Scan for the cell matching the given text and deliver its (X, Y) coordinate at center. 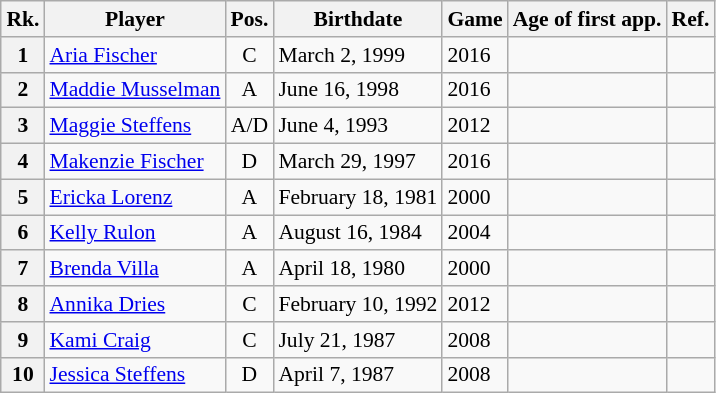
Player (134, 19)
Game (474, 19)
1 (22, 55)
A/D (249, 126)
April 7, 1987 (358, 375)
Annika Dries (134, 304)
5 (22, 197)
Kami Craig (134, 340)
Ericka Lorenz (134, 197)
3 (22, 126)
March 29, 1997 (358, 162)
June 16, 1998 (358, 90)
Maggie Steffens (134, 126)
Birthdate (358, 19)
Maddie Musselman (134, 90)
Ref. (690, 19)
8 (22, 304)
July 21, 1987 (358, 340)
Kelly Rulon (134, 233)
2 (22, 90)
Rk. (22, 19)
Pos. (249, 19)
February 10, 1992 (358, 304)
February 18, 1981 (358, 197)
Makenzie Fischer (134, 162)
10 (22, 375)
9 (22, 340)
March 2, 1999 (358, 55)
June 4, 1993 (358, 126)
Aria Fischer (134, 55)
Jessica Steffens (134, 375)
Age of first app. (588, 19)
7 (22, 269)
Brenda Villa (134, 269)
2004 (474, 233)
6 (22, 233)
4 (22, 162)
April 18, 1980 (358, 269)
August 16, 1984 (358, 233)
